Capture the cell that displays the provided text and extract its [X, Y] central coordinate. 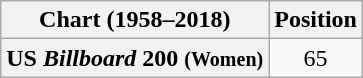
Chart (1958–2018) [135, 20]
Position [316, 20]
65 [316, 58]
US Billboard 200 (Women) [135, 58]
